Find where the given text appears and provide that cell's center as [x, y] coordinate. 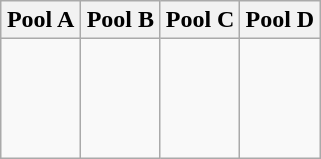
Pool D [280, 20]
Pool A [41, 20]
Pool B [120, 20]
Pool C [200, 20]
